Scan for the cell matching the given text and deliver its [x, y] coordinate at center. 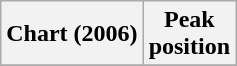
Peakposition [189, 34]
Chart (2006) [72, 34]
